Locate the cell with the specified text and output its [X, Y] center coordinate. 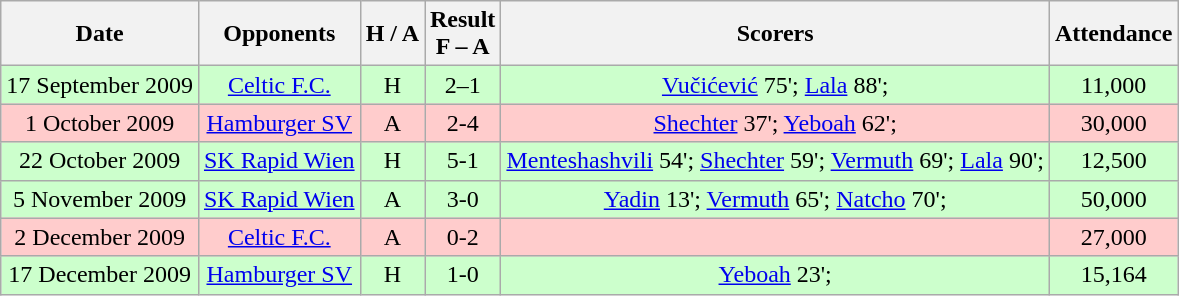
ResultF – A [462, 34]
Yeboah 23'; [776, 275]
30,000 [1113, 123]
3-0 [462, 199]
Opponents [279, 34]
2–1 [462, 85]
17 September 2009 [100, 85]
2-4 [462, 123]
0-2 [462, 237]
12,500 [1113, 161]
H / A [392, 34]
Shechter 37'; Yeboah 62'; [776, 123]
11,000 [1113, 85]
27,000 [1113, 237]
Scorers [776, 34]
Yadin 13'; Vermuth 65'; Natcho 70'; [776, 199]
2 December 2009 [100, 237]
50,000 [1113, 199]
15,164 [1113, 275]
5-1 [462, 161]
1 October 2009 [100, 123]
Menteshashvili 54'; Shechter 59'; Vermuth 69'; Lala 90'; [776, 161]
22 October 2009 [100, 161]
17 December 2009 [100, 275]
Date [100, 34]
5 November 2009 [100, 199]
Attendance [1113, 34]
1-0 [462, 275]
Vučićević 75'; Lala 88'; [776, 85]
